From the cell containing the given text, extract its center point as (x, y) coordinate. 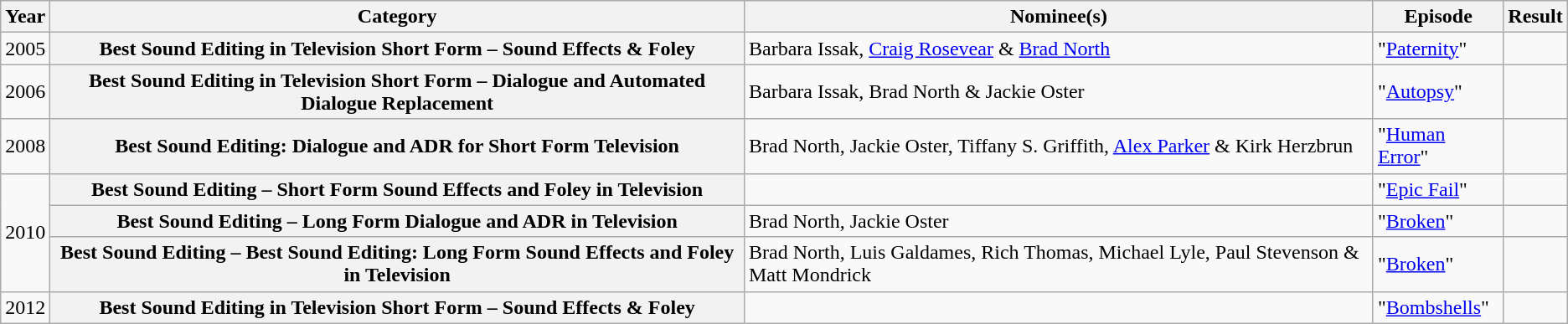
Brad North, Luis Galdames, Rich Thomas, Michael Lyle, Paul Stevenson & Matt Mondrick (1059, 265)
Barbara Issak, Craig Rosevear & Brad North (1059, 49)
"Epic Fail" (1437, 189)
Best Sound Editing – Short Form Sound Effects and Foley in Television (397, 189)
Year (25, 17)
2012 (25, 307)
"Human Error" (1437, 146)
2006 (25, 92)
"Paternity" (1437, 49)
Episode (1437, 17)
Barbara Issak, Brad North & Jackie Oster (1059, 92)
Best Sound Editing: Dialogue and ADR for Short Form Television (397, 146)
Nominee(s) (1059, 17)
2008 (25, 146)
Brad North, Jackie Oster (1059, 221)
"Autopsy" (1437, 92)
2010 (25, 233)
"Bombshells" (1437, 307)
Category (397, 17)
Best Sound Editing – Best Sound Editing: Long Form Sound Effects and Foley in Television (397, 265)
2005 (25, 49)
Best Sound Editing in Television Short Form – Dialogue and Automated Dialogue Replacement (397, 92)
Result (1535, 17)
Brad North, Jackie Oster, Tiffany S. Griffith, Alex Parker & Kirk Herzbrun (1059, 146)
Best Sound Editing – Long Form Dialogue and ADR in Television (397, 221)
